Provide the [X, Y] coordinate of the cell's center where the given text is located.  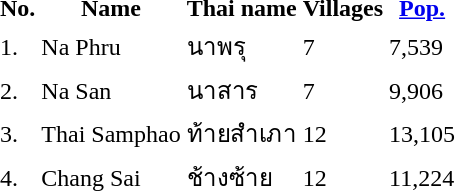
12 [342, 134]
Na Phru [111, 46]
นาสาร [242, 90]
นาพรุ [242, 46]
ท้ายสำเภา [242, 134]
Thai Samphao [111, 134]
Na San [111, 90]
